From the cell containing the given text, extract its center point as [X, Y] coordinate. 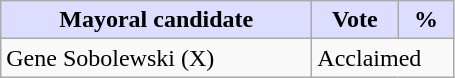
Mayoral candidate [156, 20]
Gene Sobolewski (X) [156, 58]
% [426, 20]
Acclaimed [383, 58]
Vote [355, 20]
